From the cell containing the given text, extract its center point as (X, Y) coordinate. 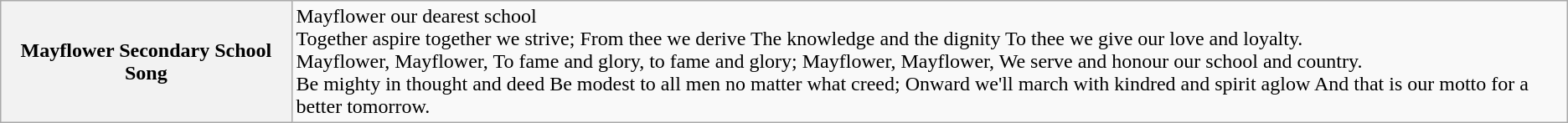
Mayflower Secondary School Song (146, 62)
